For the text-containing cell, return its midpoint in (x, y) coordinate format. 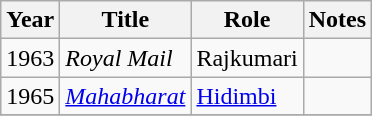
Title (126, 20)
1965 (30, 96)
Hidimbi (247, 96)
Year (30, 20)
1963 (30, 58)
Rajkumari (247, 58)
Notes (337, 20)
Mahabharat (126, 96)
Role (247, 20)
Royal Mail (126, 58)
